Determine the [X, Y] coordinate at the center of the cell enclosing the given text.  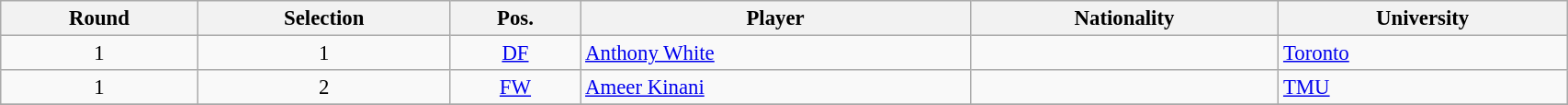
FW [515, 87]
Round [99, 18]
2 [323, 87]
Toronto [1423, 53]
Ameer Kinani [775, 87]
Player [775, 18]
Selection [323, 18]
Anthony White [775, 53]
DF [515, 53]
University [1423, 18]
Pos. [515, 18]
TMU [1423, 87]
Nationality [1124, 18]
